Scan for the cell matching the given text and deliver its (X, Y) coordinate at center. 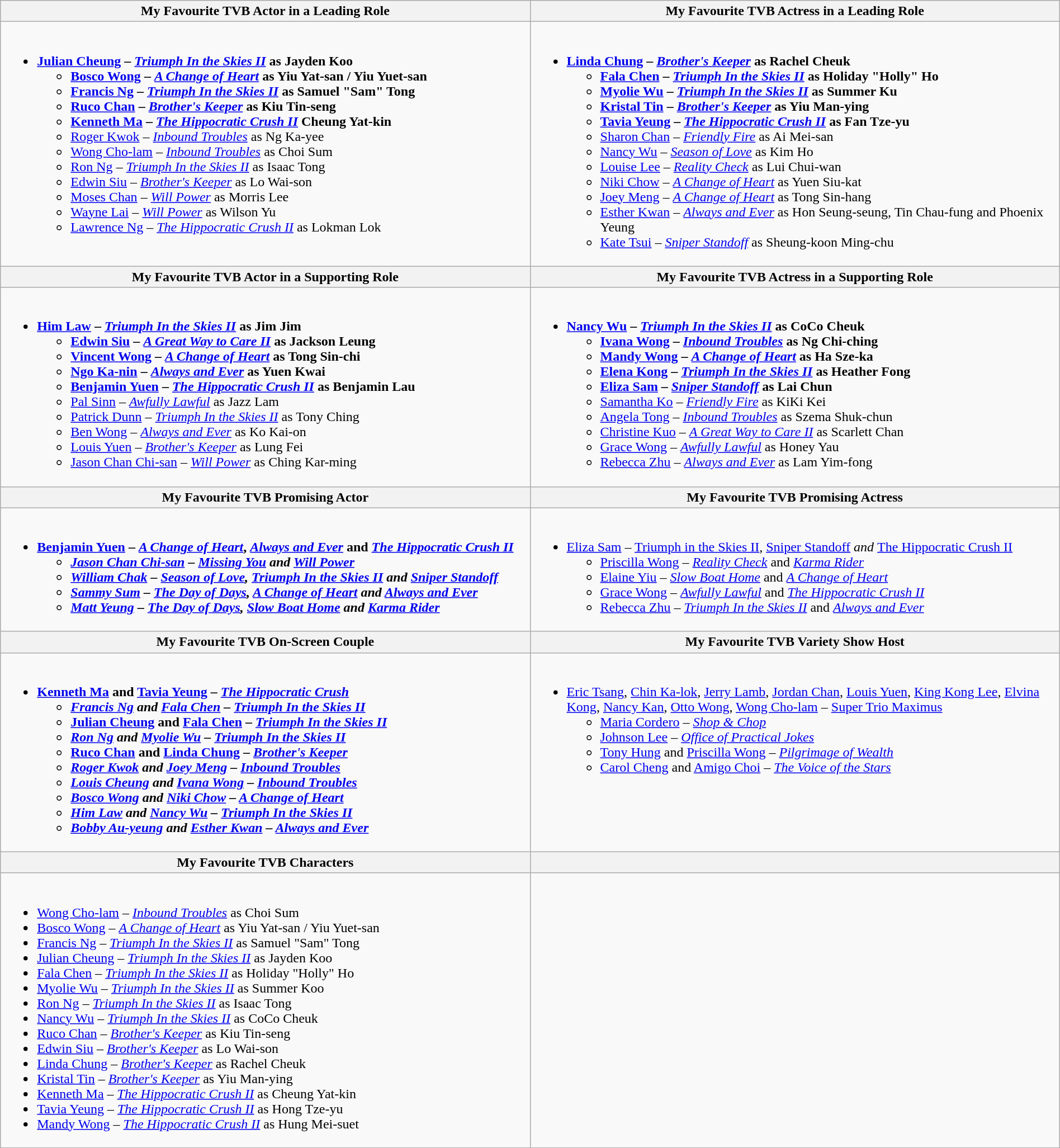
My Favourite TVB Promising Actor (265, 497)
My Favourite TVB On-Screen Couple (265, 642)
My Favourite TVB Variety Show Host (795, 642)
My Favourite TVB Promising Actress (795, 497)
My Favourite TVB Actor in a Supporting Role (265, 277)
My Favourite TVB Actor in a Leading Role (265, 11)
My Favourite TVB Actress in a Leading Role (795, 11)
My Favourite TVB Characters (265, 862)
My Favourite TVB Actress in a Supporting Role (795, 277)
